Locate the cell with the specified text and output its [x, y] center coordinate. 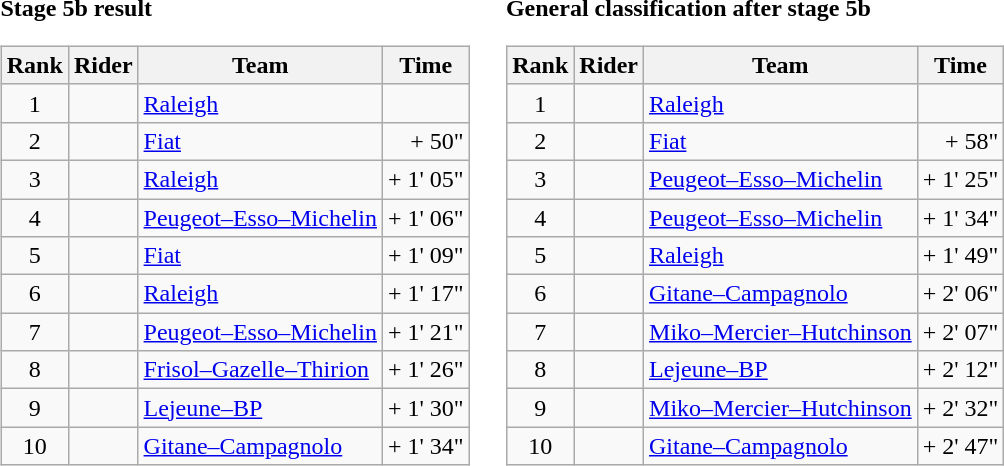
+ 2' 07" [960, 332]
Frisol–Gazelle–Thirion [260, 370]
+ 1' 05" [426, 179]
+ 1' 25" [960, 179]
+ 2' 06" [960, 294]
+ 2' 47" [960, 446]
+ 1' 17" [426, 294]
+ 1' 06" [426, 217]
+ 50" [426, 141]
+ 1' 26" [426, 370]
+ 1' 30" [426, 408]
+ 1' 09" [426, 256]
+ 58" [960, 141]
+ 1' 49" [960, 256]
+ 1' 21" [426, 332]
+ 2' 12" [960, 370]
+ 2' 32" [960, 408]
